Search for the cell housing the specified text and yield its [X, Y] center coordinate. 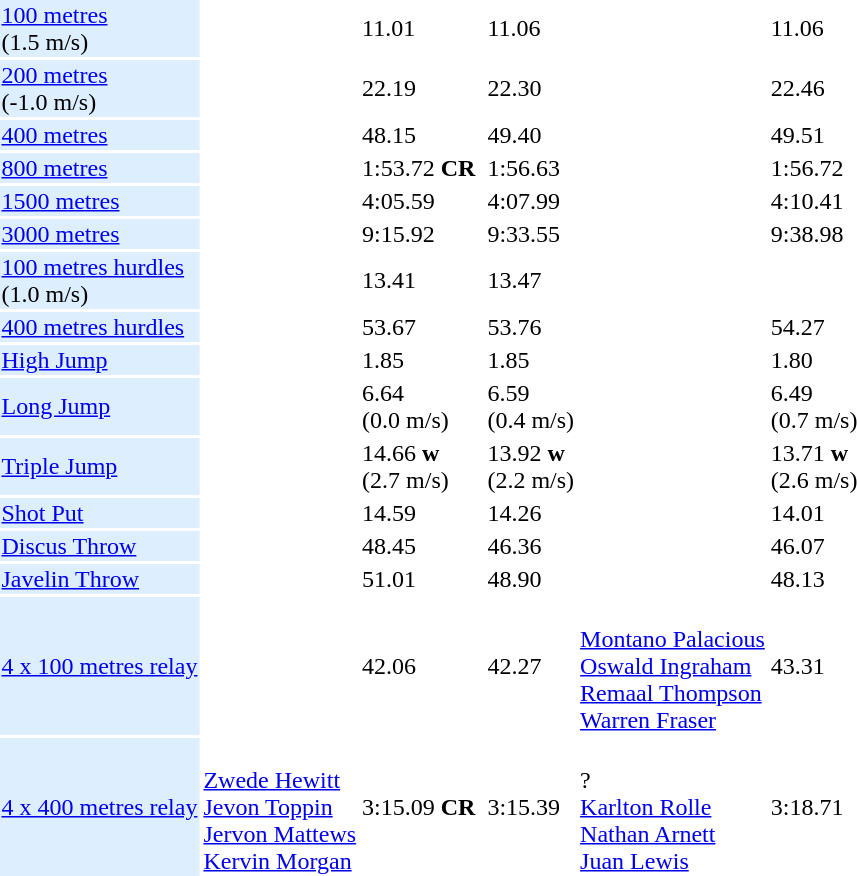
6.59 (0.4 m/s) [531, 406]
46.36 [531, 546]
Long Jump [100, 406]
Shot Put [100, 513]
49.40 [531, 135]
400 metres hurdles [100, 327]
3:15.09 CR [419, 807]
6.64 (0.0 m/s) [419, 406]
High Jump [100, 360]
13.92 w (2.2 m/s) [531, 466]
14.26 [531, 513]
800 metres [100, 168]
48.45 [419, 546]
42.06 [419, 666]
53.76 [531, 327]
1500 metres [100, 201]
4 x 400 metres relay [100, 807]
42.27 [531, 666]
Zwede Hewitt Jevon Toppin Jervon Mattews Kervin Morgan [280, 807]
22.30 [531, 88]
100 metres (1.5 m/s) [100, 28]
4:07.99 [531, 201]
Triple Jump [100, 466]
48.15 [419, 135]
22.19 [419, 88]
200 metres (-1.0 m/s) [100, 88]
14.59 [419, 513]
? Karlton Rolle Nathan Arnett Juan Lewis [673, 807]
Discus Throw [100, 546]
Javelin Throw [100, 579]
1:53.72 CR [419, 168]
13.47 [531, 280]
4 x 100 metres relay [100, 666]
3000 metres [100, 234]
400 metres [100, 135]
14.66 w (2.7 m/s) [419, 466]
53.67 [419, 327]
9:33.55 [531, 234]
51.01 [419, 579]
100 metres hurdles (1.0 m/s) [100, 280]
9:15.92 [419, 234]
48.90 [531, 579]
11.01 [419, 28]
4:05.59 [419, 201]
Montano Palacious Oswald Ingraham Remaal Thompson Warren Fraser [673, 666]
1:56.63 [531, 168]
11.06 [531, 28]
13.41 [419, 280]
3:15.39 [531, 807]
